Output the (x, y) coordinate of the center of the cell containing the given text.  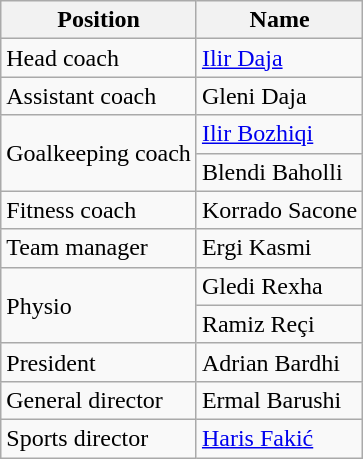
Sports director (99, 438)
Assistant coach (99, 96)
Ergi Kasmi (279, 248)
Ilir Daja (279, 58)
Gleni Daja (279, 96)
Head coach (99, 58)
Ilir Bozhiqi (279, 134)
Korrado Sacone (279, 210)
Blendi Baholli (279, 172)
Haris Fakić (279, 438)
Adrian Bardhi (279, 362)
Name (279, 20)
Position (99, 20)
General director (99, 400)
Fitness coach (99, 210)
Ermal Barushi (279, 400)
Physio (99, 305)
Ramiz Reçi (279, 324)
Gledi Rexha (279, 286)
President (99, 362)
Team manager (99, 248)
Goalkeeping coach (99, 153)
